From the cell containing the given text, extract its center point as [X, Y] coordinate. 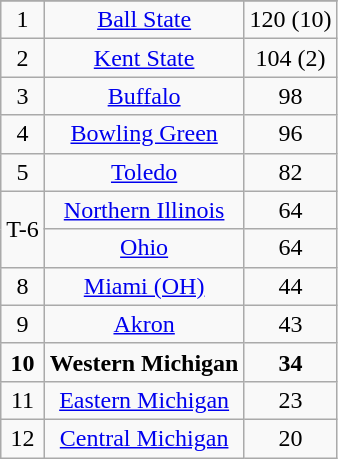
1 [23, 20]
Toledo [144, 172]
82 [290, 172]
Central Michigan [144, 438]
11 [23, 400]
Kent State [144, 58]
Buffalo [144, 96]
43 [290, 324]
Northern Illinois [144, 210]
Bowling Green [144, 134]
4 [23, 134]
3 [23, 96]
120 (10) [290, 20]
34 [290, 362]
9 [23, 324]
98 [290, 96]
23 [290, 400]
Ohio [144, 248]
20 [290, 438]
104 (2) [290, 58]
2 [23, 58]
12 [23, 438]
5 [23, 172]
96 [290, 134]
Western Michigan [144, 362]
Eastern Michigan [144, 400]
T-6 [23, 229]
Ball State [144, 20]
Miami (OH) [144, 286]
8 [23, 286]
Akron [144, 324]
10 [23, 362]
44 [290, 286]
